Identify which cell holds the provided text, then report its [x, y] central coordinate. 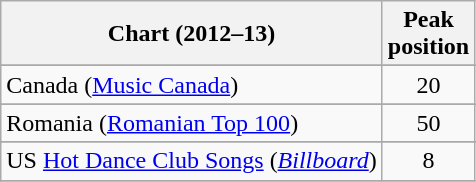
US Hot Dance Club Songs (Billboard) [192, 161]
Canada (Music Canada) [192, 85]
8 [428, 161]
Chart (2012–13) [192, 34]
50 [428, 123]
Peakposition [428, 34]
20 [428, 85]
Romania (Romanian Top 100) [192, 123]
